Search for the cell housing the specified text and yield its (X, Y) center coordinate. 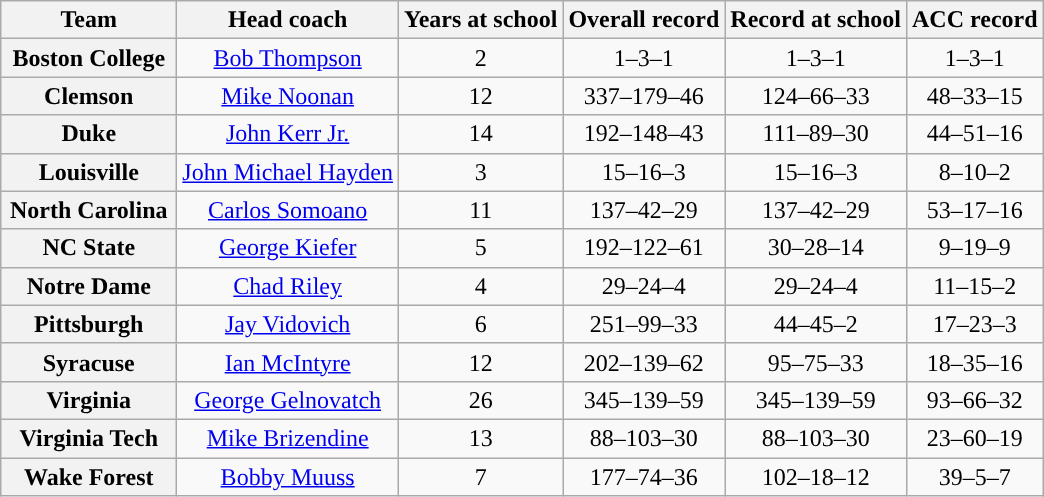
111–89–30 (816, 134)
17–23–3 (974, 324)
202–139–62 (644, 362)
93–66–32 (974, 400)
18–35–16 (974, 362)
Notre Dame (89, 286)
2 (480, 58)
337–179–46 (644, 96)
Team (89, 20)
Wake Forest (89, 477)
8–10–2 (974, 172)
23–60–19 (974, 438)
Pittsburgh (89, 324)
44–45–2 (816, 324)
192–122–61 (644, 248)
14 (480, 134)
NC State (89, 248)
Overall record (644, 20)
Carlos Somoano (288, 210)
Mike Noonan (288, 96)
North Carolina (89, 210)
3 (480, 172)
5 (480, 248)
Bobby Muuss (288, 477)
Boston College (89, 58)
9–19–9 (974, 248)
26 (480, 400)
John Kerr Jr. (288, 134)
124–66–33 (816, 96)
192–148–43 (644, 134)
Virginia Tech (89, 438)
Bob Thompson (288, 58)
Duke (89, 134)
11–15–2 (974, 286)
Record at school (816, 20)
George Gelnovatch (288, 400)
Ian McIntyre (288, 362)
177–74–36 (644, 477)
Chad Riley (288, 286)
53–17–16 (974, 210)
11 (480, 210)
95–75–33 (816, 362)
44–51–16 (974, 134)
251–99–33 (644, 324)
Clemson (89, 96)
6 (480, 324)
ACC record (974, 20)
4 (480, 286)
Mike Brizendine (288, 438)
Louisville (89, 172)
George Kiefer (288, 248)
102–18–12 (816, 477)
Jay Vidovich (288, 324)
Virginia (89, 400)
30–28–14 (816, 248)
Head coach (288, 20)
7 (480, 477)
Years at school (480, 20)
Syracuse (89, 362)
48–33–15 (974, 96)
John Michael Hayden (288, 172)
39–5–7 (974, 477)
13 (480, 438)
